Search for the cell housing the specified text and yield its (X, Y) center coordinate. 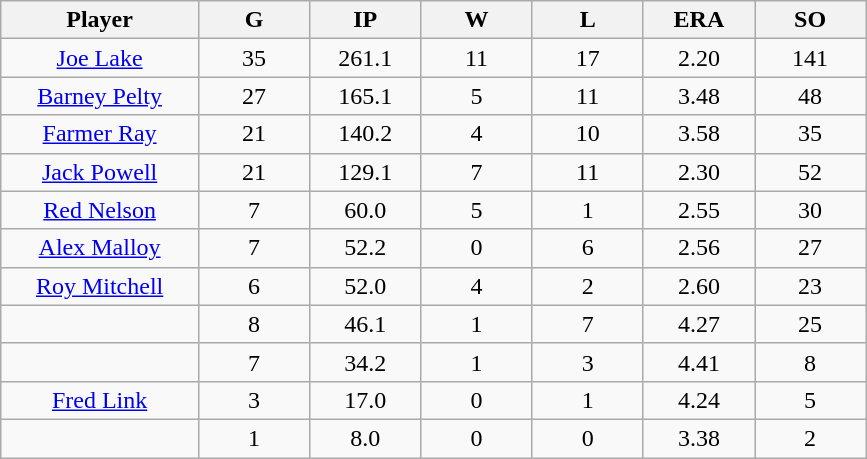
Farmer Ray (100, 134)
Joe Lake (100, 58)
G (254, 20)
129.1 (366, 172)
17.0 (366, 400)
L (588, 20)
Jack Powell (100, 172)
Alex Malloy (100, 248)
2.20 (698, 58)
52.2 (366, 248)
46.1 (366, 324)
17 (588, 58)
52 (810, 172)
141 (810, 58)
60.0 (366, 210)
34.2 (366, 362)
IP (366, 20)
ERA (698, 20)
2.55 (698, 210)
52.0 (366, 286)
2.30 (698, 172)
165.1 (366, 96)
3.48 (698, 96)
2.56 (698, 248)
48 (810, 96)
23 (810, 286)
Red Nelson (100, 210)
4.41 (698, 362)
8.0 (366, 438)
Roy Mitchell (100, 286)
4.27 (698, 324)
Fred Link (100, 400)
4.24 (698, 400)
W (476, 20)
25 (810, 324)
2.60 (698, 286)
Player (100, 20)
261.1 (366, 58)
3.58 (698, 134)
SO (810, 20)
140.2 (366, 134)
30 (810, 210)
Barney Pelty (100, 96)
3.38 (698, 438)
10 (588, 134)
